Extract the (x, y) coordinate from the center of the cell holding the provided text.  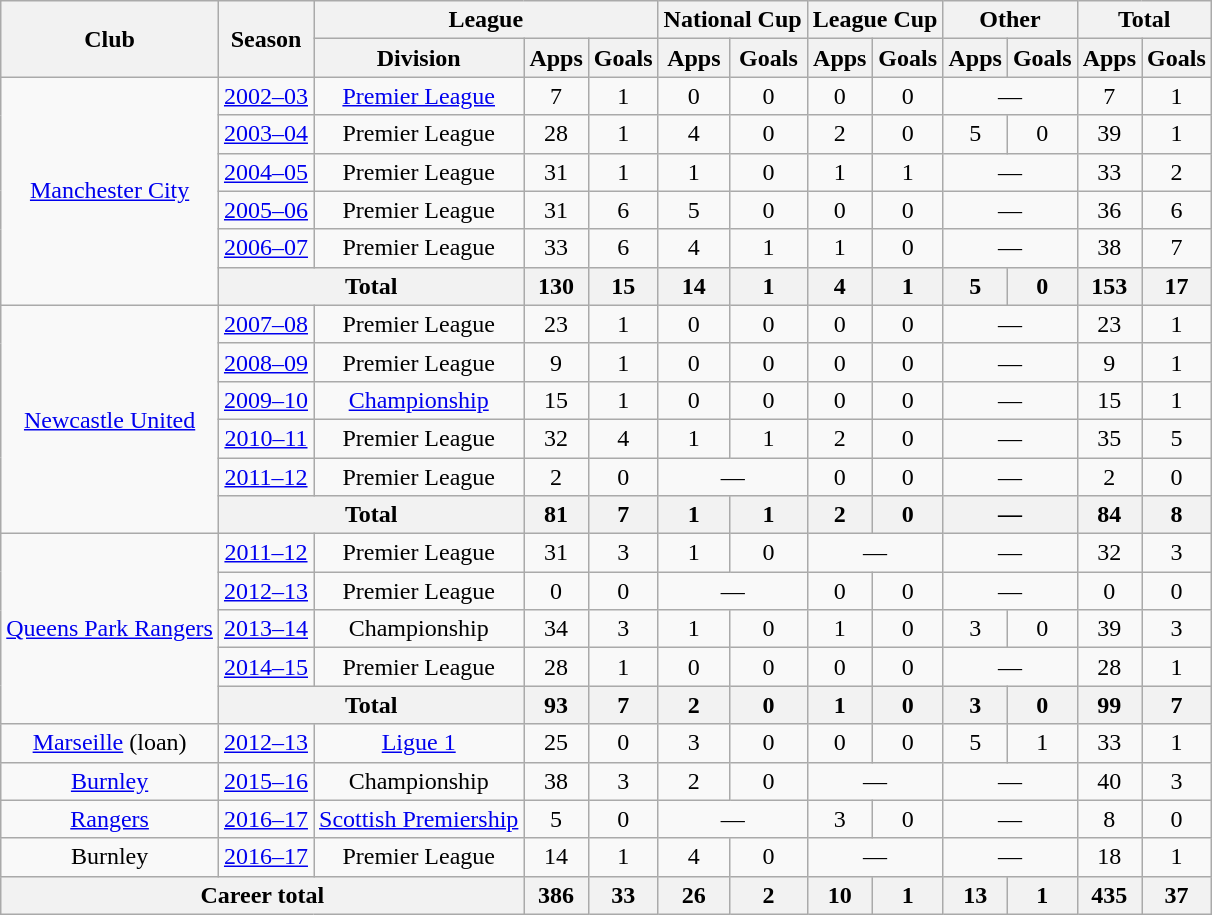
League (486, 20)
Other (1010, 20)
Rangers (110, 819)
35 (1109, 438)
2009–10 (266, 400)
2004–05 (266, 172)
435 (1109, 895)
Scottish Premiership (419, 819)
2010–11 (266, 438)
153 (1109, 286)
34 (556, 629)
37 (1177, 895)
Season (266, 39)
Club (110, 39)
17 (1177, 286)
130 (556, 286)
2005–06 (266, 210)
93 (556, 705)
10 (840, 895)
18 (1109, 857)
Manchester City (110, 191)
2003–04 (266, 134)
81 (556, 515)
26 (694, 895)
2015–16 (266, 781)
13 (975, 895)
36 (1109, 210)
2014–15 (266, 667)
2008–09 (266, 362)
84 (1109, 515)
2002–03 (266, 96)
25 (556, 743)
Marseille (loan) (110, 743)
2007–08 (266, 324)
Queens Park Rangers (110, 629)
Newcastle United (110, 419)
National Cup (732, 20)
2006–07 (266, 248)
Division (419, 58)
2013–14 (266, 629)
386 (556, 895)
Career total (262, 895)
40 (1109, 781)
99 (1109, 705)
League Cup (875, 20)
Ligue 1 (419, 743)
